Output the [x, y] coordinate of the center of the cell containing the given text.  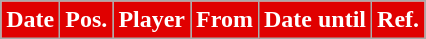
From [225, 20]
Pos. [86, 20]
Date [30, 20]
Player [152, 20]
Ref. [398, 20]
Date until [314, 20]
